Find where the given text appears and provide that cell's center as (x, y) coordinate. 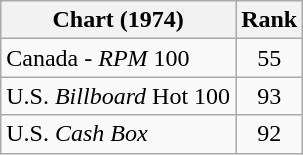
U.S. Billboard Hot 100 (118, 96)
Canada - RPM 100 (118, 58)
92 (270, 134)
U.S. Cash Box (118, 134)
55 (270, 58)
Rank (270, 20)
93 (270, 96)
Chart (1974) (118, 20)
